Find where the given text appears and provide that cell's center as [X, Y] coordinate. 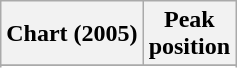
Chart (2005) [72, 34]
Peakposition [189, 34]
